Provide the [x, y] coordinate of the cell's center where the given text is located.  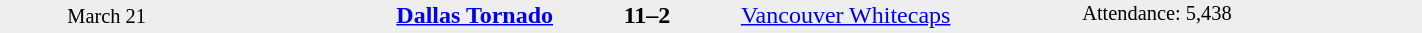
March 21 [106, 16]
Vancouver Whitecaps [910, 15]
Dallas Tornado [384, 15]
Attendance: 5,438 [1252, 16]
11–2 [648, 15]
